Search for the cell housing the specified text and yield its [X, Y] center coordinate. 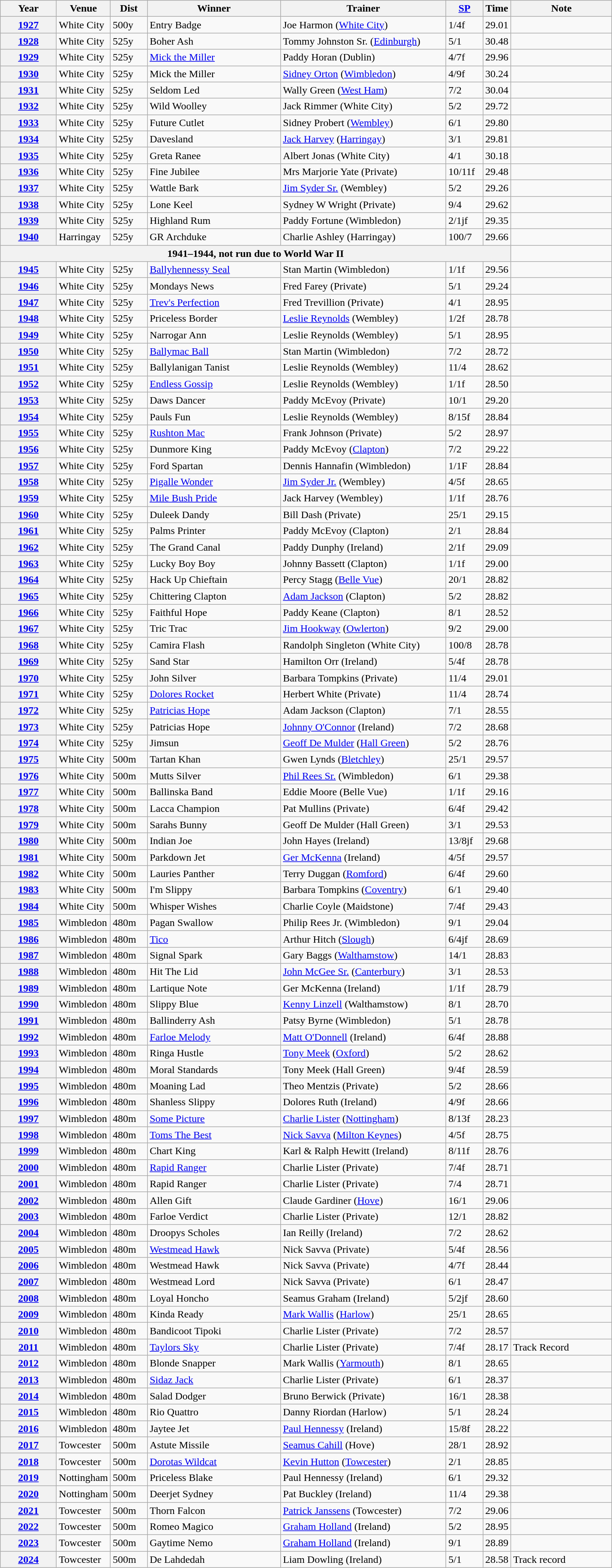
28.83 [497, 955]
John Hayes (Ireland) [363, 841]
1985 [28, 923]
Theo Mentzis (Private) [363, 1086]
1932 [28, 106]
Paddy Horan (Dublin) [363, 57]
29.24 [497, 286]
Philip Rees Jr. (Wimbledon) [363, 923]
2001 [28, 1184]
Charlie Lister (Nottingham) [363, 1119]
29.68 [497, 841]
29.20 [497, 400]
Sarahs Bunny [214, 825]
500y [129, 25]
Jim Syder Jr. (Wembley) [363, 482]
Paddy Dunphy (Ireland) [363, 547]
Dolores Rocket [214, 694]
Pat Mullins (Private) [363, 808]
Tartan Khan [214, 760]
2/1jf [465, 221]
Ballylanigan Tanist [214, 368]
29.22 [497, 449]
28.17 [497, 1347]
1950 [28, 351]
GR Archduke [214, 237]
28.69 [497, 939]
Herbert White (Private) [363, 694]
1988 [28, 971]
1959 [28, 498]
28.75 [497, 1135]
1936 [28, 172]
28.74 [497, 694]
28.85 [497, 1461]
28.59 [497, 1070]
8/15f [465, 416]
De Lahdedah [214, 1559]
1960 [28, 515]
Shanless Slippy [214, 1102]
Sidney Orton (Wimbledon) [363, 74]
Gary Baggs (Walthamstow) [363, 955]
29.04 [497, 923]
29.16 [497, 792]
Faithful Hope [214, 612]
7/4 [465, 1184]
Dennis Hannafin (Wimbledon) [363, 465]
1998 [28, 1135]
5/2jf [465, 1298]
29.56 [497, 270]
6/4jf [465, 939]
1929 [28, 57]
1958 [28, 482]
Parkdown Jet [214, 857]
1994 [28, 1070]
Indian Joe [214, 841]
Pat Buckley (Ireland) [363, 1494]
2/1f [465, 547]
29.15 [497, 515]
Boher Ash [214, 41]
Astute Missile [214, 1445]
Mark Wallis (Yarmouth) [363, 1363]
1941–1944, not run due to World War II [255, 253]
Joe Harmon (White City) [363, 25]
2004 [28, 1233]
Time [497, 9]
1990 [28, 1004]
The Grand Canal [214, 547]
Tony Meek (Oxford) [363, 1053]
Loyal Honcho [214, 1298]
1987 [28, 955]
1963 [28, 564]
1952 [28, 384]
1972 [28, 710]
30.04 [497, 90]
Tric Trac [214, 629]
8/11f [465, 1151]
1/1F [465, 465]
1983 [28, 890]
1957 [28, 465]
Pauls Fun [214, 416]
Johnny O'Connor (Ireland) [363, 727]
Taylors Sky [214, 1347]
Mile Bush Pride [214, 498]
28.79 [497, 988]
Some Picture [214, 1119]
28.37 [497, 1380]
29.81 [497, 139]
2018 [28, 1461]
Matt O'Donnell (Ireland) [363, 1037]
1956 [28, 449]
28.38 [497, 1396]
2011 [28, 1347]
2021 [28, 1510]
29.09 [497, 547]
Year [28, 9]
Mutts Silver [214, 776]
Lauries Panther [214, 874]
29.43 [497, 906]
Phil Rees Sr. (Wimbledon) [363, 776]
28.60 [497, 1298]
Percy Stagg (Belle Vue) [363, 580]
Tommy Johnston Sr. (Edinburgh) [363, 41]
Dolores Ruth (Ireland) [363, 1102]
30.48 [497, 41]
Allen Gift [214, 1200]
Seldom Led [214, 90]
Hack Up Chieftain [214, 580]
1991 [28, 1021]
Ballinska Band [214, 792]
Gwen Lynds (Bletchley) [363, 760]
Fine Jubilee [214, 172]
13/8jf [465, 841]
1946 [28, 286]
1938 [28, 205]
Frank Johnson (Private) [363, 433]
Moaning Lad [214, 1086]
Paddy McEvoy (Private) [363, 400]
1953 [28, 400]
Ballyhennessy Seal [214, 270]
I'm Slippy [214, 890]
Slippy Blue [214, 1004]
Dist [129, 9]
Gaytime Nemo [214, 1543]
Sand Star [214, 661]
Thorn Falcon [214, 1510]
Kenny Linzell (Walthamstow) [363, 1004]
2009 [28, 1315]
28.44 [497, 1266]
8/13f [465, 1119]
28.72 [497, 351]
9/2 [465, 629]
2002 [28, 1200]
Randolph Singleton (White City) [363, 645]
28/1 [465, 1445]
1927 [28, 25]
100/8 [465, 645]
29.32 [497, 1478]
Lartique Note [214, 988]
1995 [28, 1086]
Pigalle Wonder [214, 482]
1982 [28, 874]
Terry Duggan (Romford) [363, 874]
14/1 [465, 955]
Priceless Blake [214, 1478]
28.52 [497, 612]
Bill Dash (Private) [363, 515]
Davesland [214, 139]
9/4 [465, 205]
2012 [28, 1363]
Entry Badge [214, 25]
10/1 [465, 400]
Duleek Dandy [214, 515]
29.96 [497, 57]
Danny Riordan (Harlow) [363, 1412]
Future Cutlet [214, 123]
Tico [214, 939]
Mondays News [214, 286]
28.58 [497, 1559]
Dorotas Wildcat [214, 1461]
9/4f [465, 1070]
28.55 [497, 710]
28.47 [497, 1282]
Priceless Border [214, 319]
28.56 [497, 1249]
29.53 [497, 825]
Jimsun [214, 743]
29.26 [497, 188]
Toms The Best [214, 1135]
1989 [28, 988]
John Silver [214, 678]
1992 [28, 1037]
1984 [28, 906]
28.22 [497, 1429]
1948 [28, 319]
Tony Meek (Hall Green) [363, 1070]
Signal Spark [214, 955]
1934 [28, 139]
Rushton Mac [214, 433]
1954 [28, 416]
2007 [28, 1282]
1979 [28, 825]
1973 [28, 727]
Fred Trevillion (Private) [363, 302]
2019 [28, 1478]
28.92 [497, 1445]
2023 [28, 1543]
Nick Savva (Milton Keynes) [363, 1135]
2014 [28, 1396]
1996 [28, 1102]
Farloe Melody [214, 1037]
1978 [28, 808]
Bandicoot Tipoki [214, 1331]
Pagan Swallow [214, 923]
30.18 [497, 155]
Barbara Tompkins (Private) [363, 678]
SP [465, 9]
1977 [28, 792]
1951 [28, 368]
1969 [28, 661]
Patrick Janssens (Towcester) [363, 1510]
1955 [28, 433]
29.60 [497, 874]
Droopys Scholes [214, 1233]
2022 [28, 1527]
Endless Gossip [214, 384]
1971 [28, 694]
1975 [28, 760]
2024 [28, 1559]
Ian Reilly (Ireland) [363, 1233]
Wally Green (West Ham) [363, 90]
Patsy Byrne (Wimbledon) [363, 1021]
Wattle Bark [214, 188]
Jack Harvey (Wembley) [363, 498]
1980 [28, 841]
Jim Hookway (Owlerton) [363, 629]
Dunmore King [214, 449]
28.88 [497, 1037]
Chittering Clapton [214, 596]
Trev's Perfection [214, 302]
1931 [28, 90]
1939 [28, 221]
29.80 [497, 123]
Harringay [84, 237]
1930 [28, 74]
1970 [28, 678]
Sidaz Jack [214, 1380]
Charlie Ashley (Harringay) [363, 237]
Lucky Boy Boy [214, 564]
30.24 [497, 74]
Greta Ranee [214, 155]
Johnny Bassett (Clapton) [363, 564]
Ringa Hustle [214, 1053]
Ballinderry Ash [214, 1021]
Fred Farey (Private) [363, 286]
Liam Dowling (Ireland) [363, 1559]
Kinda Ready [214, 1315]
Jack Rimmer (White City) [363, 106]
2013 [28, 1380]
Hamilton Orr (Ireland) [363, 661]
28.53 [497, 971]
Romeo Magico [214, 1527]
1961 [28, 531]
Track record [561, 1559]
1/2f [465, 319]
John McGee Sr. (Canterbury) [363, 971]
10/11f [465, 172]
29.62 [497, 205]
Highland Rum [214, 221]
Mrs Marjorie Yate (Private) [363, 172]
Winner [214, 9]
Lacca Champion [214, 808]
Paddy Fortune (Wimbledon) [363, 221]
12/1 [465, 1216]
28.50 [497, 384]
1966 [28, 612]
Albert Jonas (White City) [363, 155]
Karl & Ralph Hewitt (Ireland) [363, 1151]
2020 [28, 1494]
Barbara Tompkins (Coventry) [363, 890]
1947 [28, 302]
1937 [28, 188]
1928 [28, 41]
28.24 [497, 1412]
1965 [28, 596]
29.35 [497, 221]
1967 [28, 629]
Note [561, 9]
Mark Wallis (Harlow) [363, 1315]
29.42 [497, 808]
Bruno Berwick (Private) [363, 1396]
1964 [28, 580]
1993 [28, 1053]
Hit The Lid [214, 971]
1933 [28, 123]
Ford Spartan [214, 465]
7/1 [465, 710]
28.57 [497, 1331]
1968 [28, 645]
28.23 [497, 1119]
1981 [28, 857]
Venue [84, 9]
1974 [28, 743]
29.48 [497, 172]
2005 [28, 1249]
100/7 [465, 237]
28.89 [497, 1543]
2010 [28, 1331]
Track Record [561, 1347]
28.68 [497, 727]
Daws Dancer [214, 400]
1997 [28, 1119]
Salad Dodger [214, 1396]
Sydney W Wright (Private) [363, 205]
Paddy Keane (Clapton) [363, 612]
Farloe Verdict [214, 1216]
1986 [28, 939]
28.97 [497, 433]
2015 [28, 1412]
Camira Flash [214, 645]
Kevin Hutton (Towcester) [363, 1461]
Moral Standards [214, 1070]
Westmead Lord [214, 1282]
29.66 [497, 237]
Jack Harvey (Harringay) [363, 139]
1949 [28, 335]
Trainer [363, 9]
2003 [28, 1216]
Seamus Cahill (Hove) [363, 1445]
Wild Woolley [214, 106]
20/1 [465, 580]
1935 [28, 155]
29.72 [497, 106]
1962 [28, 547]
1999 [28, 1151]
Whisper Wishes [214, 906]
1940 [28, 237]
Seamus Graham (Ireland) [363, 1298]
Ballymac Ball [214, 351]
Eddie Moore (Belle Vue) [363, 792]
Arthur Hitch (Slough) [363, 939]
2016 [28, 1429]
2017 [28, 1445]
Jim Syder Sr. (Wembley) [363, 188]
1/4f [465, 25]
1945 [28, 270]
Blonde Snapper [214, 1363]
Charlie Coyle (Maidstone) [363, 906]
Lone Keel [214, 205]
2008 [28, 1298]
29.40 [497, 890]
2000 [28, 1167]
Narrogar Ann [214, 335]
2006 [28, 1266]
Jaytee Jet [214, 1429]
Deerjet Sydney [214, 1494]
Claude Gardiner (Hove) [363, 1200]
Rio Quattro [214, 1412]
Palms Printer [214, 531]
15/8f [465, 1429]
1976 [28, 776]
28.70 [497, 1004]
Chart King [214, 1151]
Sidney Probert (Wembley) [363, 123]
